Search for the cell housing the specified text and yield its (x, y) center coordinate. 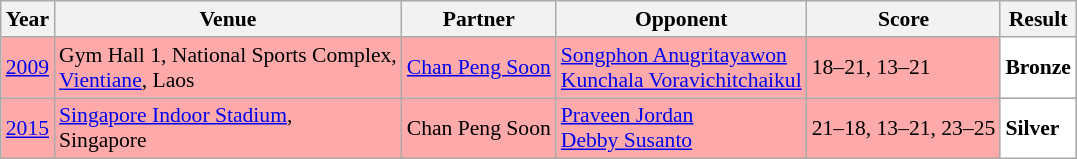
21–18, 13–21, 23–25 (904, 128)
Singapore Indoor Stadium,Singapore (228, 128)
Songphon Anugritayawon Kunchala Voravichitchaikul (682, 68)
Result (1038, 19)
2015 (28, 128)
Partner (479, 19)
Praveen Jordan Debby Susanto (682, 128)
Score (904, 19)
Bronze (1038, 68)
Venue (228, 19)
Gym Hall 1, National Sports Complex,Vientiane, Laos (228, 68)
2009 (28, 68)
Year (28, 19)
18–21, 13–21 (904, 68)
Opponent (682, 19)
Silver (1038, 128)
